Scan for the cell matching the given text and deliver its [X, Y] coordinate at center. 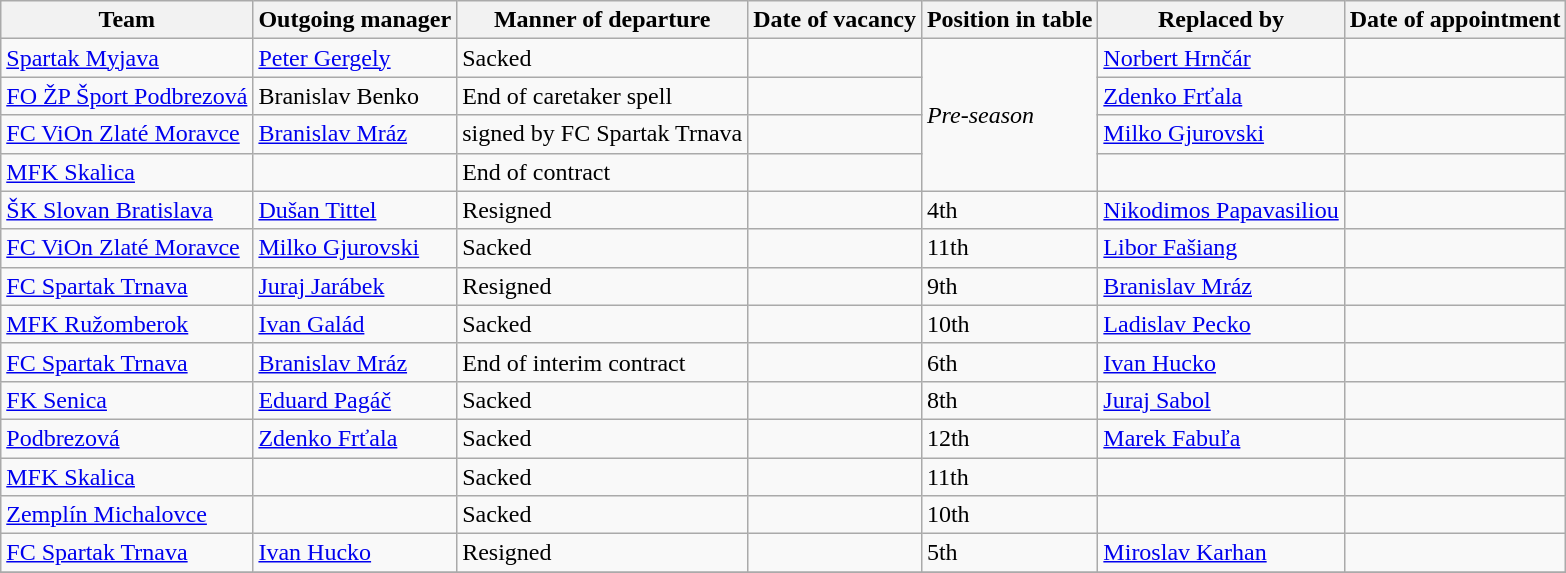
Pre-season [1009, 115]
12th [1009, 438]
End of contract [602, 172]
MFK Ružomberok [127, 324]
Nikodimos Papavasiliou [1221, 210]
Outgoing manager [355, 20]
Team [127, 20]
Eduard Pagáč [355, 400]
Date of appointment [1455, 20]
End of caretaker spell [602, 96]
Miroslav Karhan [1221, 553]
Podbrezová [127, 438]
8th [1009, 400]
Ladislav Pecko [1221, 324]
Replaced by [1221, 20]
Spartak Myjava [127, 58]
End of interim contract [602, 362]
Marek Fabuľa [1221, 438]
Juraj Jarábek [355, 286]
9th [1009, 286]
Libor Fašiang [1221, 248]
Branislav Benko [355, 96]
Position in table [1009, 20]
ŠK Slovan Bratislava [127, 210]
FK Senica [127, 400]
Juraj Sabol [1221, 400]
4th [1009, 210]
Peter Gergely [355, 58]
Ivan Galád [355, 324]
Date of vacancy [835, 20]
signed by FC Spartak Trnava [602, 134]
5th [1009, 553]
Norbert Hrnčár [1221, 58]
Dušan Tittel [355, 210]
6th [1009, 362]
Zemplín Michalovce [127, 515]
FO ŽP Šport Podbrezová [127, 96]
Manner of departure [602, 20]
